Extract the [x, y] coordinate from the center of the cell holding the provided text.  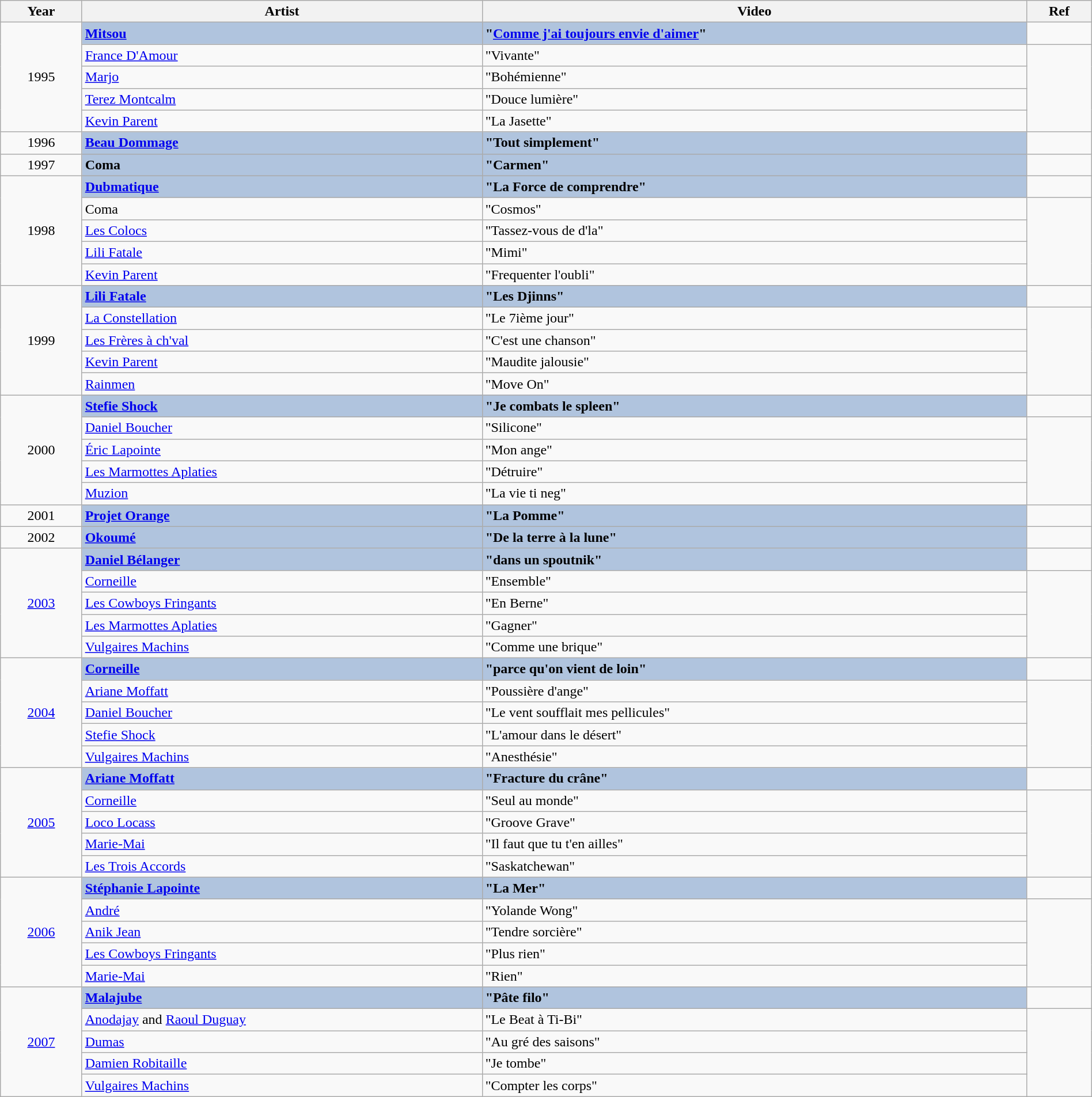
"Anesthésie" [754, 757]
2001 [41, 515]
1999 [41, 340]
"C'est une chanson" [754, 340]
"Cosmos" [754, 208]
"Mimi" [754, 252]
"La Force de comprendre" [754, 187]
"Gagner" [754, 625]
"Seul au monde" [754, 800]
"La vie ti neg" [754, 494]
"dans un spoutnik" [754, 559]
Video [754, 12]
"Le Beat à Ti-Bi" [754, 1020]
Malajube [282, 998]
"parce qu'on vient de loin" [754, 669]
"Rien" [754, 976]
"Frequenter l'oubli" [754, 275]
"Tendre sorcière" [754, 932]
"De la terre à la lune" [754, 537]
"Comme une brique" [754, 647]
"Pâte filo" [754, 998]
"Vivante" [754, 55]
"Détruire" [754, 472]
"L'amour dans le désert" [754, 735]
"Il faut que tu t'en ailles" [754, 844]
Stéphanie Lapointe [282, 888]
Beau Dommage [282, 143]
Projet Orange [282, 515]
"Ensemble" [754, 581]
André [282, 910]
Les Colocs [282, 230]
Éric Lapointe [282, 450]
"Groove Grave" [754, 822]
"La Pomme" [754, 515]
"Bohémienne" [754, 77]
France D'Amour [282, 55]
1995 [41, 77]
"Saskatchewan" [754, 866]
2007 [41, 1042]
Les Frères à ch'val [282, 340]
Damien Robitaille [282, 1064]
"En Berne" [754, 603]
2004 [41, 713]
"Carmen" [754, 165]
2006 [41, 932]
"Le vent soufflait mes pellicules" [754, 713]
Okoumé [282, 537]
Rainmen [282, 384]
Loco Locass [282, 822]
2003 [41, 603]
Marjo [282, 77]
1996 [41, 143]
"Au gré des saisons" [754, 1042]
Terez Montcalm [282, 99]
Daniel Bélanger [282, 559]
Anodajay and Raoul Duguay [282, 1020]
"Je combats le spleen" [754, 406]
"Silicone" [754, 428]
"Plus rien" [754, 954]
2005 [41, 822]
"Le 7ième jour" [754, 318]
"Mon ange" [754, 450]
Dubmatique [282, 187]
"Je tombe" [754, 1064]
"Tassez-vous de d'la" [754, 230]
"Douce lumière" [754, 99]
"Fracture du crâne" [754, 779]
"Comme j'ai toujours envie d'aimer" [754, 33]
"La Jasette" [754, 121]
"Yolande Wong" [754, 910]
"Les Djinns" [754, 297]
"Move On" [754, 384]
2000 [41, 450]
Dumas [282, 1042]
"La Mer" [754, 888]
"Compter les corps" [754, 1085]
Ref [1060, 12]
"Poussière d'ange" [754, 691]
Anik Jean [282, 932]
Mitsou [282, 33]
1997 [41, 165]
"Tout simplement" [754, 143]
Year [41, 12]
2002 [41, 537]
Artist [282, 12]
Les Trois Accords [282, 866]
"Maudite jalousie" [754, 362]
Muzion [282, 494]
1998 [41, 230]
La Constellation [282, 318]
